Detect which cell encompasses the target text, then output its (x, y) center coordinate. 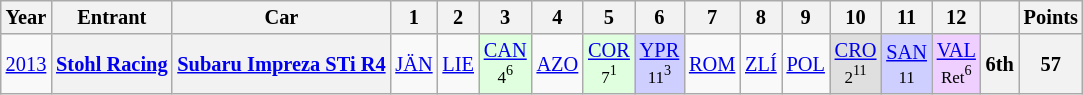
1 (414, 17)
VALRet6 (956, 64)
Stohl Racing (112, 64)
ROM (712, 64)
10 (856, 17)
3 (506, 17)
5 (609, 17)
ZLÍ (760, 64)
LIE (458, 64)
12 (956, 17)
COR71 (609, 64)
Entrant (112, 17)
CAN46 (506, 64)
Year (26, 17)
9 (806, 17)
JÄN (414, 64)
4 (558, 17)
7 (712, 17)
57 (1051, 64)
11 (906, 17)
2 (458, 17)
2013 (26, 64)
Points (1051, 17)
6th (1000, 64)
AZO (558, 64)
8 (760, 17)
Car (281, 17)
POL (806, 64)
SAN11 (906, 64)
CRO211 (856, 64)
6 (660, 17)
Subaru Impreza STi R4 (281, 64)
YPR113 (660, 64)
